Return (X, Y) of the center of cell containing provided text 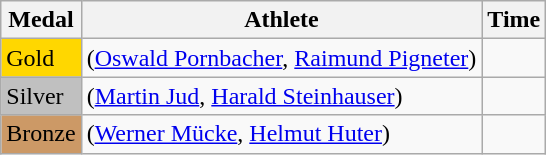
(Werner Mücke, Helmut Huter) (282, 134)
Gold (41, 58)
(Martin Jud, Harald Steinhauser) (282, 96)
Bronze (41, 134)
Silver (41, 96)
Athlete (282, 20)
(Oswald Pornbacher, Raimund Pigneter) (282, 58)
Medal (41, 20)
Time (514, 20)
